Scan for the cell matching the given text and deliver its [x, y] coordinate at center. 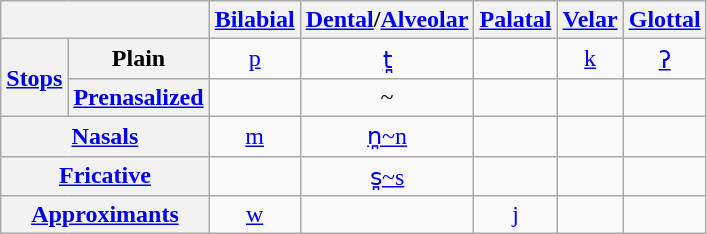
ʔ [664, 59]
m [254, 136]
s̪~s [387, 176]
Stops [34, 78]
j [516, 215]
Fricative [105, 176]
Palatal [516, 20]
t̪ [387, 59]
Velar [590, 20]
~ [387, 97]
Nasals [105, 136]
Prenasalized [138, 97]
p [254, 59]
w [254, 215]
Glottal [664, 20]
Dental/Alveolar [387, 20]
k [590, 59]
Bilabial [254, 20]
Approximants [105, 215]
Plain [138, 59]
n̪~n [387, 136]
